Identify which cell holds the provided text, then report its (X, Y) central coordinate. 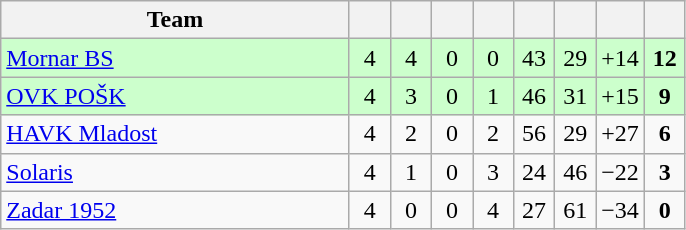
Solaris (176, 172)
+27 (620, 134)
+14 (620, 58)
56 (534, 134)
61 (576, 210)
Mornar BS (176, 58)
−22 (620, 172)
+15 (620, 96)
24 (534, 172)
9 (664, 96)
31 (576, 96)
12 (664, 58)
27 (534, 210)
43 (534, 58)
Team (176, 20)
OVK POŠK (176, 96)
6 (664, 134)
Zadar 1952 (176, 210)
HAVK Mladost (176, 134)
−34 (620, 210)
